Search for the cell housing the specified text and yield its (x, y) center coordinate. 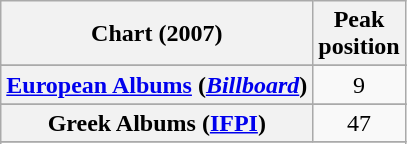
9 (359, 85)
European Albums (Billboard) (157, 85)
Peakposition (359, 34)
Greek Albums (IFPI) (157, 123)
Chart (2007) (157, 34)
47 (359, 123)
